Detect which cell encompasses the target text, then output its [X, Y] center coordinate. 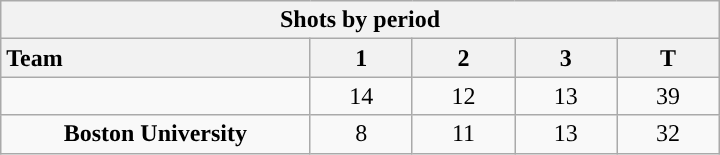
Shots by period [360, 20]
8 [361, 134]
3 [566, 58]
1 [361, 58]
11 [463, 134]
2 [463, 58]
12 [463, 96]
32 [668, 134]
14 [361, 96]
Team [156, 58]
T [668, 58]
39 [668, 96]
Boston University [156, 134]
